Locate the cell with the specified text and output its [x, y] center coordinate. 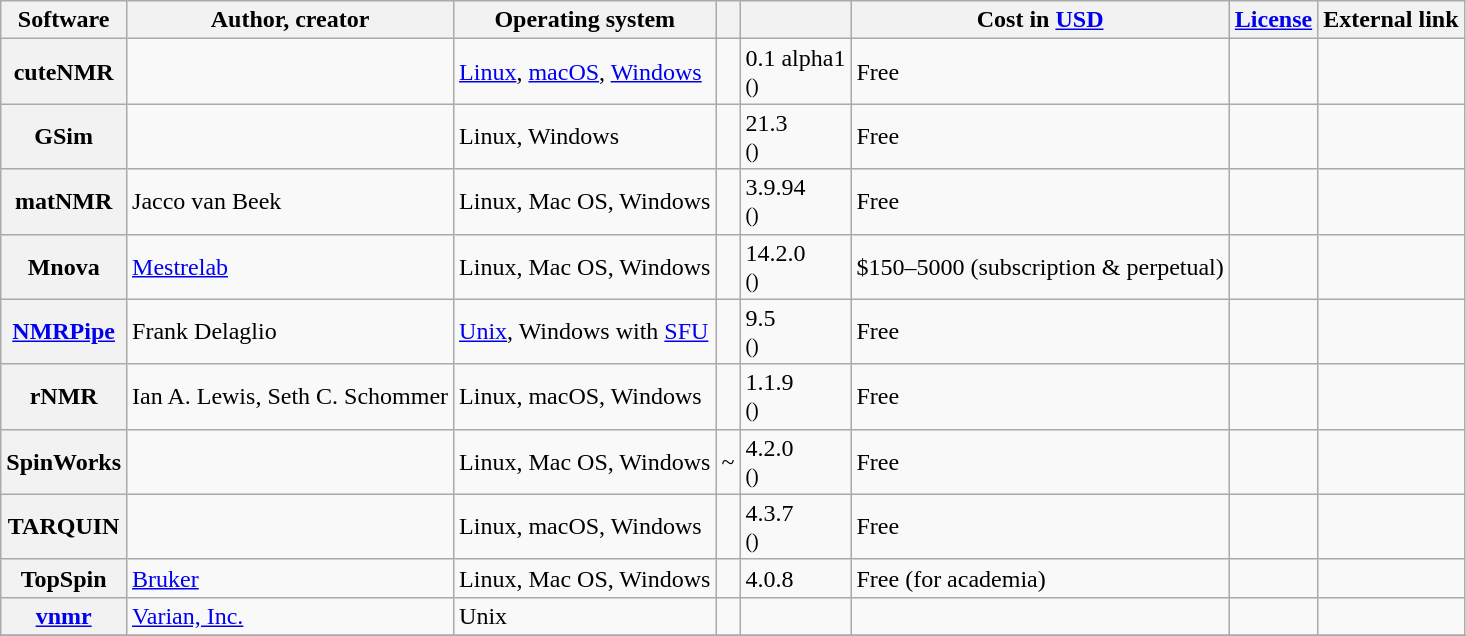
0.1 alpha1 () [796, 72]
Linux, Windows [585, 136]
Unix [585, 616]
4.0.8 [796, 578]
$150–5000 (subscription & perpetual) [1040, 266]
Bruker [290, 578]
rNMR [64, 396]
Author, creator [290, 20]
Unix, Windows with SFU [585, 332]
4.2.0 () [796, 462]
3.9.94 () [796, 202]
GSim [64, 136]
cuteNMR [64, 72]
Free (for academia) [1040, 578]
21.3 () [796, 136]
4.3.7 () [796, 526]
TopSpin [64, 578]
Jacco van Beek [290, 202]
Cost in USD [1040, 20]
Software [64, 20]
Frank Delaglio [290, 332]
NMRPipe [64, 332]
Ian A. Lewis, Seth C. Schommer [290, 396]
SpinWorks [64, 462]
License [1273, 20]
External link [1391, 20]
1.1.9 () [796, 396]
TARQUIN [64, 526]
matNMR [64, 202]
~ [728, 462]
Mestrelab [290, 266]
Varian, Inc. [290, 616]
9.5 () [796, 332]
vnmr [64, 616]
14.2.0 () [796, 266]
Mnova [64, 266]
Operating system [585, 20]
